Return [x, y] of the center of cell containing provided text 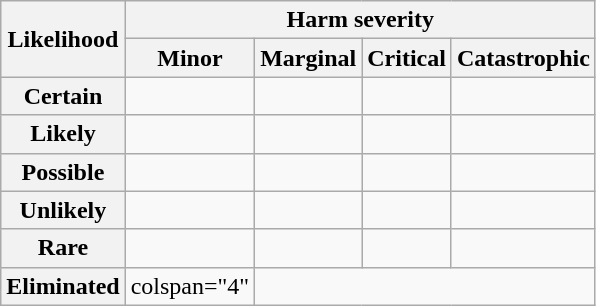
Critical [407, 58]
Likelihood [63, 39]
Rare [63, 248]
Marginal [308, 58]
Eliminated [63, 286]
Unlikely [63, 210]
Minor [190, 58]
Likely [63, 134]
Catastrophic [523, 58]
Harm severity [360, 20]
Possible [63, 172]
Certain [63, 96]
colspan="4" [190, 286]
